Scan for the cell matching the given text and deliver its [X, Y] coordinate at center. 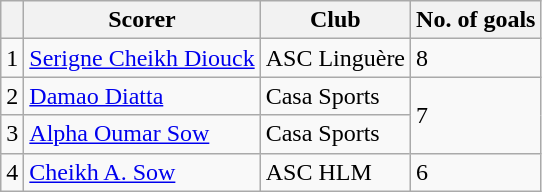
Alpha Oumar Sow [142, 134]
1 [12, 58]
8 [476, 58]
Cheikh A. Sow [142, 172]
Serigne Cheikh Diouck [142, 58]
Club [335, 20]
ASC HLM [335, 172]
Scorer [142, 20]
4 [12, 172]
Damao Diatta [142, 96]
7 [476, 115]
6 [476, 172]
3 [12, 134]
ASC Linguère [335, 58]
No. of goals [476, 20]
2 [12, 96]
